Extract the [x, y] coordinate from the center of the cell holding the provided text.  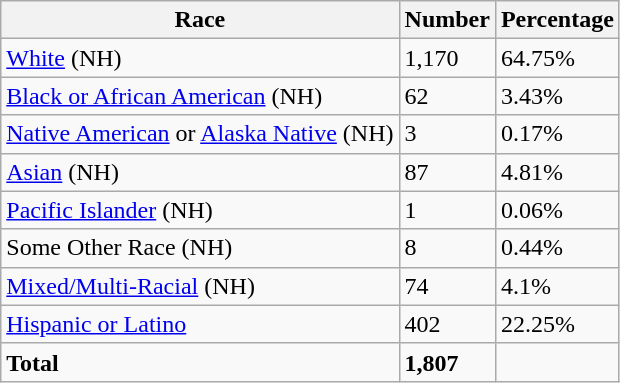
1,170 [447, 58]
Some Other Race (NH) [200, 248]
Percentage [557, 20]
1 [447, 210]
White (NH) [200, 58]
62 [447, 96]
8 [447, 248]
3.43% [557, 96]
87 [447, 172]
Race [200, 20]
Black or African American (NH) [200, 96]
4.81% [557, 172]
402 [447, 324]
22.25% [557, 324]
74 [447, 286]
Hispanic or Latino [200, 324]
0.44% [557, 248]
64.75% [557, 58]
Pacific Islander (NH) [200, 210]
Asian (NH) [200, 172]
Mixed/Multi-Racial (NH) [200, 286]
Number [447, 20]
1,807 [447, 362]
Native American or Alaska Native (NH) [200, 134]
0.17% [557, 134]
3 [447, 134]
4.1% [557, 286]
0.06% [557, 210]
Total [200, 362]
